Capture the cell that displays the provided text and extract its (X, Y) central coordinate. 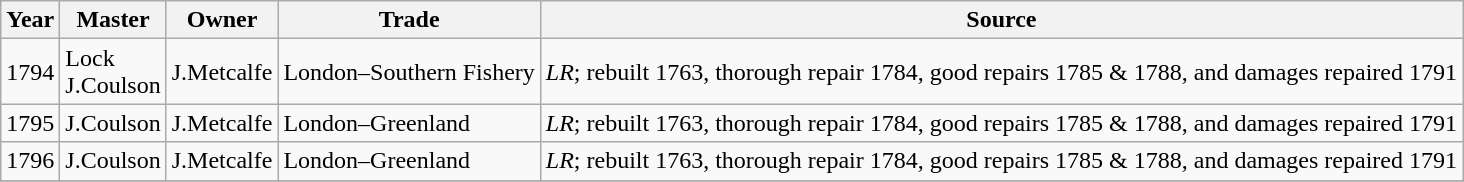
Master (113, 20)
London–Southern Fishery (409, 72)
Trade (409, 20)
Owner (222, 20)
1796 (30, 161)
1795 (30, 123)
Source (1001, 20)
LockJ.Coulson (113, 72)
Year (30, 20)
1794 (30, 72)
